Find where the given text appears and provide that cell's center as [x, y] coordinate. 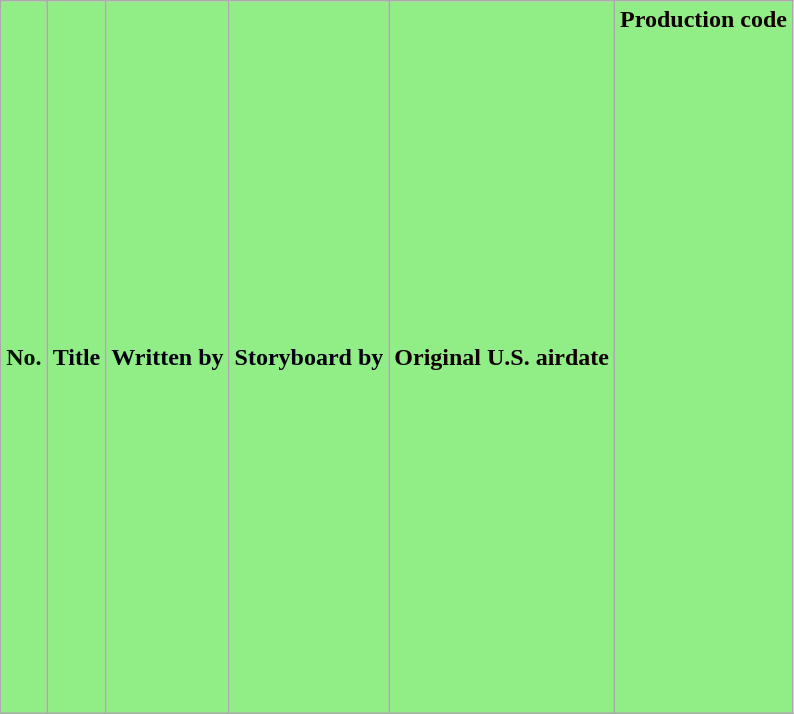
No. [24, 358]
Written by [168, 358]
Original U.S. airdate [502, 358]
Storyboard by [309, 358]
Title [76, 358]
Production code [704, 358]
